Determine the (X, Y) coordinate at the center of the cell enclosing the given text.  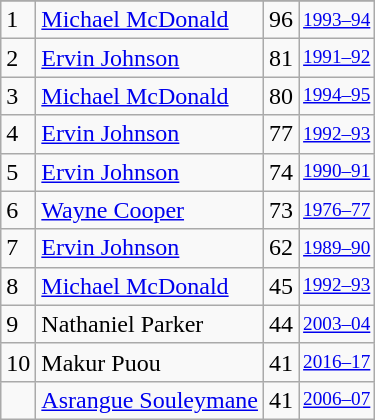
80 (280, 96)
1994–95 (337, 96)
1991–92 (337, 58)
74 (280, 172)
5 (18, 172)
96 (280, 20)
1 (18, 20)
1989–90 (337, 248)
7 (18, 248)
1976–77 (337, 210)
45 (280, 286)
4 (18, 134)
Wayne Cooper (150, 210)
3 (18, 96)
44 (280, 324)
81 (280, 58)
9 (18, 324)
Nathaniel Parker (150, 324)
73 (280, 210)
8 (18, 286)
Makur Puou (150, 362)
77 (280, 134)
Asrangue Souleymane (150, 400)
6 (18, 210)
1993–94 (337, 20)
2003–04 (337, 324)
2016–17 (337, 362)
62 (280, 248)
1990–91 (337, 172)
2 (18, 58)
2006–07 (337, 400)
10 (18, 362)
